Return the [x, y] coordinate for the center point of the cell that contains the specified text.  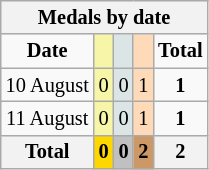
Date [48, 51]
Medals by date [104, 17]
10 August [48, 85]
11 August [48, 118]
